Determine the (X, Y) coordinate at the center of the cell enclosing the given text.  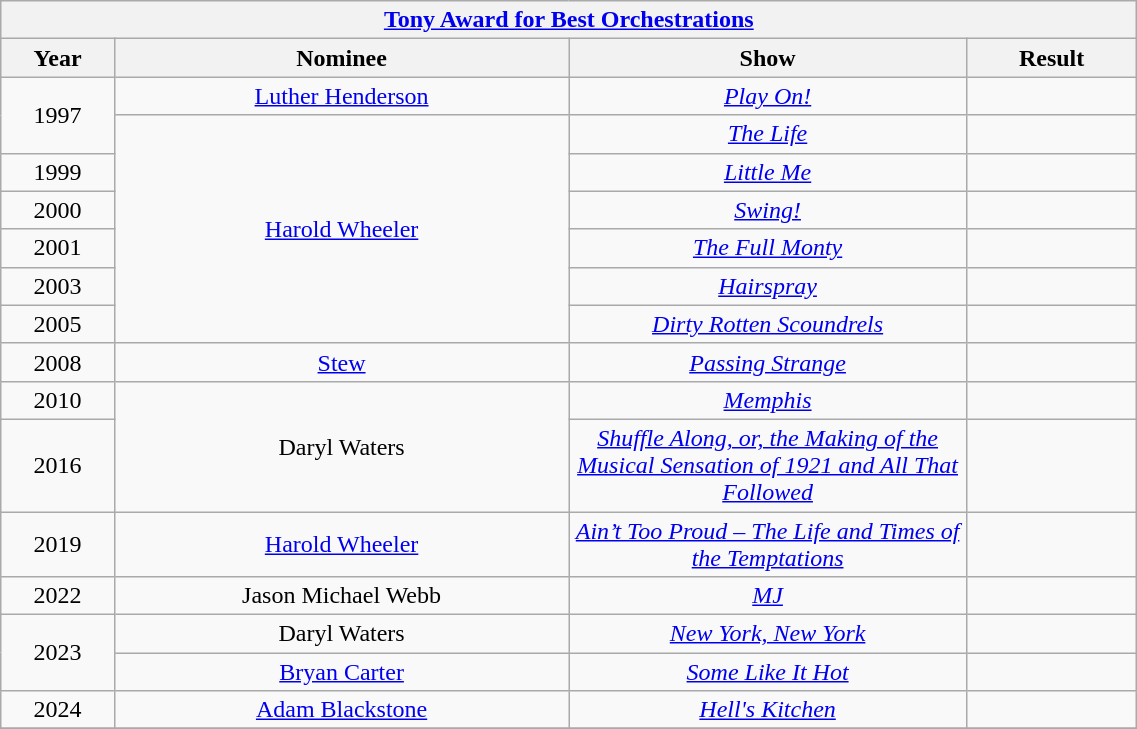
2019 (58, 544)
MJ (768, 596)
Result (1051, 58)
1997 (58, 115)
Swing! (768, 210)
2010 (58, 400)
2003 (58, 286)
Show (768, 58)
Memphis (768, 400)
2022 (58, 596)
2023 (58, 653)
Little Me (768, 172)
2008 (58, 362)
Year (58, 58)
2000 (58, 210)
Stew (341, 362)
The Full Monty (768, 248)
The Life (768, 134)
Dirty Rotten Scoundrels (768, 324)
Nominee (341, 58)
1999 (58, 172)
2016 (58, 465)
Adam Blackstone (341, 710)
Ain’t Too Proud – The Life and Times of the Temptations (768, 544)
Tony Award for Best Orchestrations (569, 20)
Hell's Kitchen (768, 710)
New York, New York (768, 634)
Passing Strange (768, 362)
2001 (58, 248)
2005 (58, 324)
Some Like It Hot (768, 672)
Jason Michael Webb (341, 596)
Luther Henderson (341, 96)
Shuffle Along, or, the Making of the Musical Sensation of 1921 and All That Followed (768, 465)
Bryan Carter (341, 672)
Play On! (768, 96)
Hairspray (768, 286)
2024 (58, 710)
